Capture the cell that displays the provided text and extract its (X, Y) central coordinate. 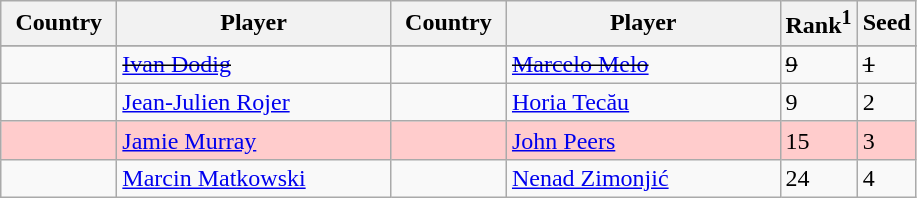
Jamie Murray (254, 140)
Ivan Dodig (254, 64)
3 (886, 140)
24 (818, 178)
Marcelo Melo (643, 64)
1 (886, 64)
Horia Tecău (643, 102)
John Peers (643, 140)
Rank1 (818, 24)
Marcin Matkowski (254, 178)
Seed (886, 24)
Jean-Julien Rojer (254, 102)
Nenad Zimonjić (643, 178)
4 (886, 178)
15 (818, 140)
2 (886, 102)
